Find where the given text appears and provide that cell's center as (x, y) coordinate. 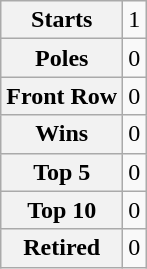
Front Row (62, 96)
Retired (62, 248)
Top 10 (62, 210)
Starts (62, 20)
1 (134, 20)
Wins (62, 134)
Top 5 (62, 172)
Poles (62, 58)
